Determine the (x, y) coordinate at the center of the cell enclosing the given text.  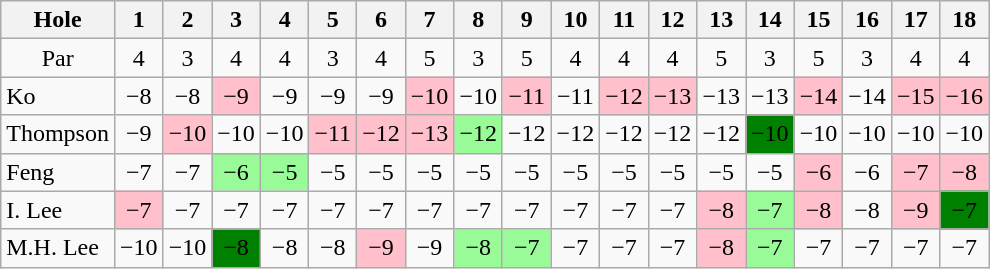
8 (478, 20)
Par (58, 58)
10 (576, 20)
7 (430, 20)
16 (868, 20)
15 (818, 20)
Ko (58, 96)
M.H. Lee (58, 248)
9 (526, 20)
14 (770, 20)
1 (138, 20)
−16 (964, 96)
17 (916, 20)
2 (188, 20)
13 (722, 20)
12 (672, 20)
−15 (916, 96)
I. Lee (58, 210)
Feng (58, 172)
Thompson (58, 134)
Hole (58, 20)
18 (964, 20)
11 (624, 20)
6 (382, 20)
